Capture the cell that displays the provided text and extract its (X, Y) central coordinate. 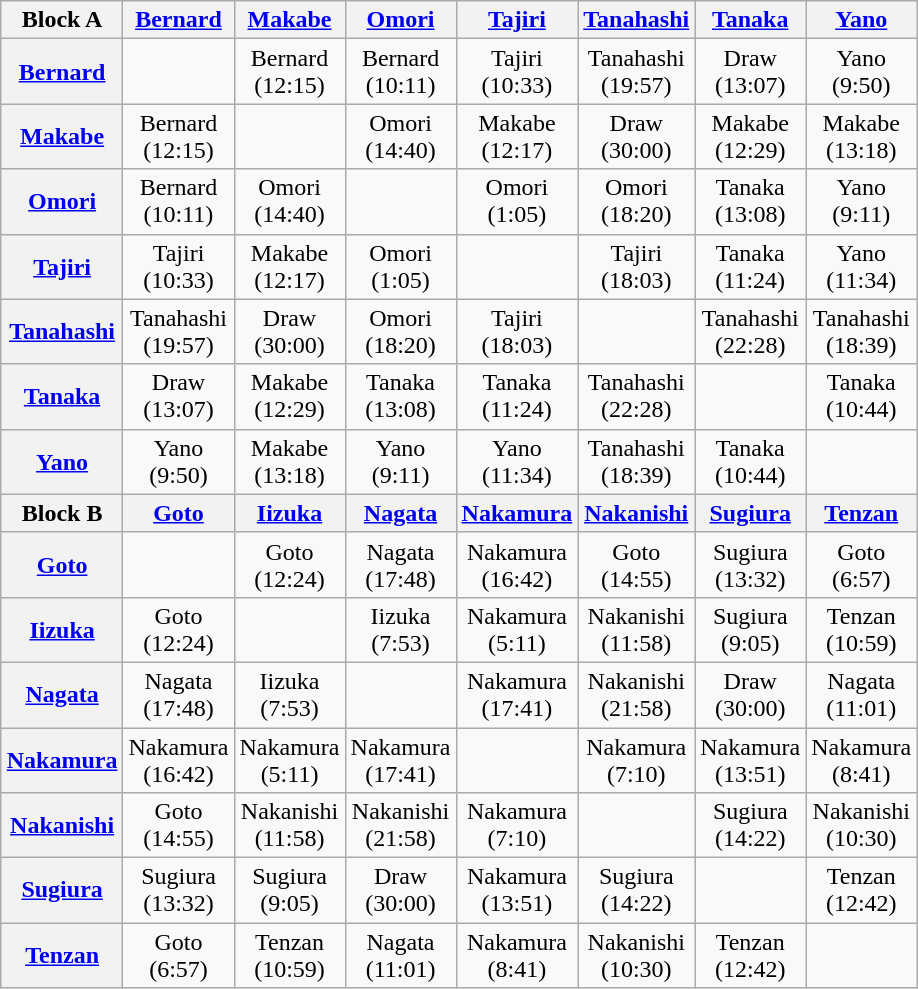
Block A (62, 20)
Block B (62, 513)
